Determine the (X, Y) coordinate at the center of the cell enclosing the given text.  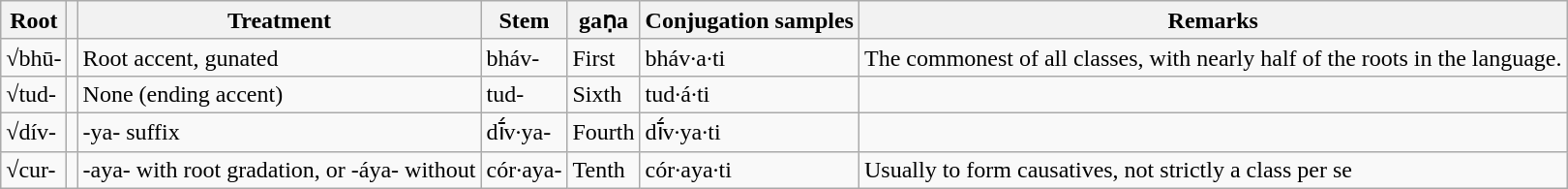
Root (34, 20)
√bhū- (34, 57)
gaṇa (604, 20)
Treatment (279, 20)
-ya- suffix (279, 132)
cór·aya- (525, 170)
Remarks (1213, 20)
Tenth (604, 170)
√cur- (34, 170)
Usually to form causatives, not strictly a class per se (1213, 170)
Root accent, gunated (279, 57)
cór·aya·ti (749, 170)
Conjugation samples (749, 20)
bháv- (525, 57)
Sixth (604, 94)
-aya- with root gradation, or -áya- without (279, 170)
dī́v·ya- (525, 132)
bháv·a·ti (749, 57)
√dív- (34, 132)
√tud- (34, 94)
dī́v·ya·ti (749, 132)
Stem (525, 20)
The commonest of all classes, with nearly half of the roots in the language. (1213, 57)
First (604, 57)
Fourth (604, 132)
None (ending accent) (279, 94)
tud- (525, 94)
tud·á·ti (749, 94)
